Identify which cell holds the provided text, then report its (X, Y) central coordinate. 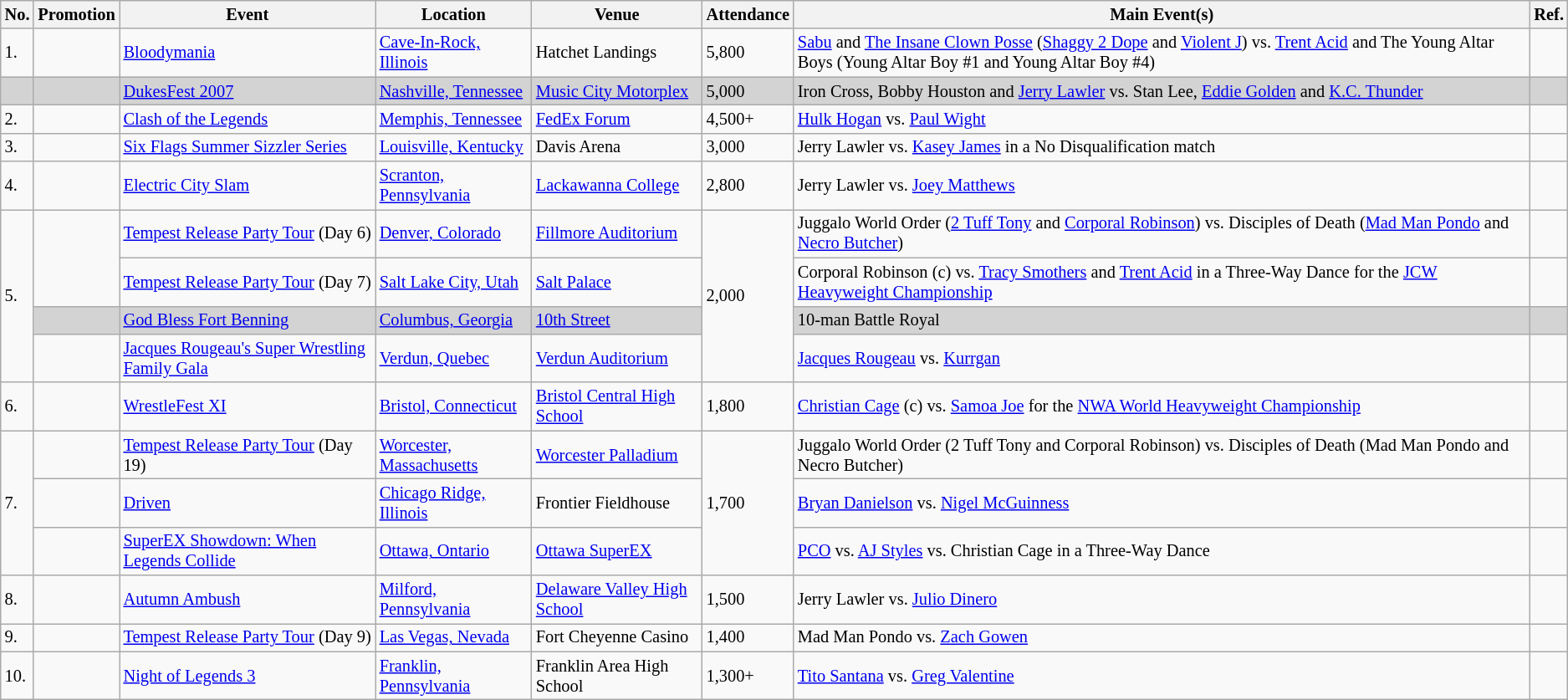
Jacques Rougeau vs. Kurrgan (1162, 358)
Location (453, 14)
Fort Cheyenne Casino (617, 637)
Ottawa, Ontario (453, 551)
10. (18, 676)
Jacques Rougeau's Super Wrestling Family Gala (248, 358)
2. (18, 119)
Venue (617, 14)
1,400 (748, 637)
Frontier Fieldhouse (617, 503)
Night of Legends 3 (248, 676)
Sabu and The Insane Clown Posse (Shaggy 2 Dope and Violent J) vs. Trent Acid and The Young Altar Boys (Young Altar Boy #1 and Young Altar Boy #4) (1162, 53)
10th Street (617, 320)
Bristol Central High School (617, 406)
Bryan Danielson vs. Nigel McGuinness (1162, 503)
Franklin, Pennsylvania (453, 676)
Delaware Valley High School (617, 600)
5,000 (748, 91)
10-man Battle Royal (1162, 320)
1,800 (748, 406)
2,800 (748, 186)
Nashville, Tennessee (453, 91)
Jerry Lawler vs. Joey Matthews (1162, 186)
Chicago Ridge, Illinois (453, 503)
Fillmore Auditorium (617, 233)
Cave-In-Rock, Illinois (453, 53)
7. (18, 503)
Tempest Release Party Tour (Day 7) (248, 282)
Bloodymania (248, 53)
Clash of the Legends (248, 119)
Verdun, Quebec (453, 358)
4. (18, 186)
Lackawanna College (617, 186)
Worcester Palladium (617, 455)
Ref. (1549, 14)
Event (248, 14)
Main Event(s) (1162, 14)
4,500+ (748, 119)
FedEx Forum (617, 119)
Mad Man Pondo vs. Zach Gowen (1162, 637)
Christian Cage (c) vs. Samoa Joe for the NWA World Heavyweight Championship (1162, 406)
Tempest Release Party Tour (Day 19) (248, 455)
5. (18, 296)
Six Flags Summer Sizzler Series (248, 147)
Promotion (76, 14)
Bristol, Connecticut (453, 406)
Las Vegas, Nevada (453, 637)
Franklin Area High School (617, 676)
Denver, Colorado (453, 233)
Music City Motorplex (617, 91)
9. (18, 637)
Worcester, Massachusetts (453, 455)
8. (18, 600)
1,500 (748, 600)
Louisville, Kentucky (453, 147)
PCO vs. AJ Styles vs. Christian Cage in a Three-Way Dance (1162, 551)
No. (18, 14)
2,000 (748, 296)
Columbus, Georgia (453, 320)
6. (18, 406)
1. (18, 53)
1,700 (748, 503)
DukesFest 2007 (248, 91)
Milford, Pennsylvania (453, 600)
WrestleFest XI (248, 406)
Scranton, Pennsylvania (453, 186)
Electric City Slam (248, 186)
Tito Santana vs. Greg Valentine (1162, 676)
Hulk Hogan vs. Paul Wight (1162, 119)
Tempest Release Party Tour (Day 9) (248, 637)
SuperEX Showdown: When Legends Collide (248, 551)
Attendance (748, 14)
Iron Cross, Bobby Houston and Jerry Lawler vs. Stan Lee, Eddie Golden and K.C. Thunder (1162, 91)
God Bless Fort Benning (248, 320)
Hatchet Landings (617, 53)
Jerry Lawler vs. Julio Dinero (1162, 600)
5,800 (748, 53)
Ottawa SuperEX (617, 551)
3,000 (748, 147)
Tempest Release Party Tour (Day 6) (248, 233)
Memphis, Tennessee (453, 119)
Salt Lake City, Utah (453, 282)
Driven (248, 503)
1,300+ (748, 676)
3. (18, 147)
Davis Arena (617, 147)
Salt Palace (617, 282)
Jerry Lawler vs. Kasey James in a No Disqualification match (1162, 147)
Verdun Auditorium (617, 358)
Autumn Ambush (248, 600)
Corporal Robinson (c) vs. Tracy Smothers and Trent Acid in a Three-Way Dance for the JCW Heavyweight Championship (1162, 282)
